Determine the [x, y] coordinate at the center of the cell enclosing the given text.  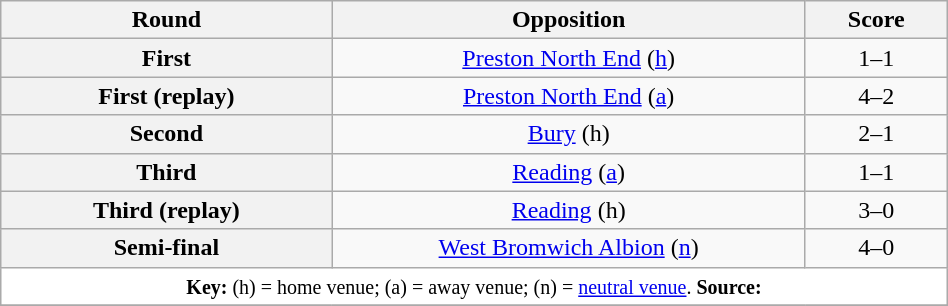
4–0 [876, 248]
Bury (h) [568, 134]
3–0 [876, 210]
Third (replay) [166, 210]
West Bromwich Albion (n) [568, 248]
Score [876, 20]
First [166, 58]
Reading (h) [568, 210]
Key: (h) = home venue; (a) = away venue; (n) = neutral venue. Source: [474, 286]
Reading (a) [568, 172]
Semi-final [166, 248]
4–2 [876, 96]
First (replay) [166, 96]
Third [166, 172]
Round [166, 20]
Opposition [568, 20]
2–1 [876, 134]
Second [166, 134]
Preston North End (h) [568, 58]
Preston North End (a) [568, 96]
